For the text-containing cell, return its midpoint in (X, Y) coordinate format. 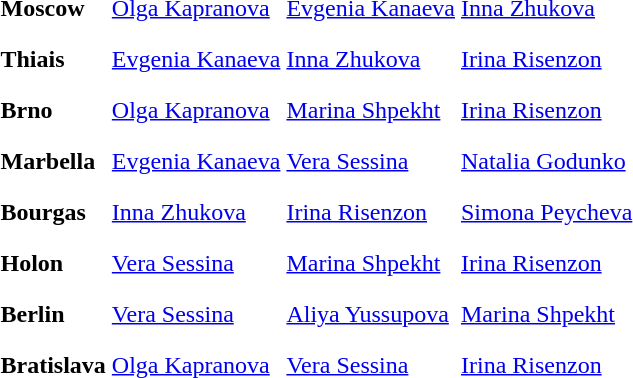
Olga Kapranova (196, 110)
Aliya Yussupova (371, 314)
Irina Risenzon (371, 212)
